Capture the cell that displays the provided text and extract its [X, Y] central coordinate. 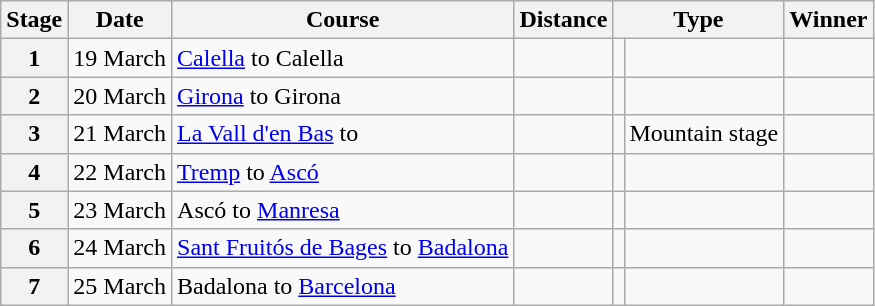
20 March [120, 96]
Stage [34, 20]
Mountain stage [704, 134]
Winner [828, 20]
3 [34, 134]
22 March [120, 172]
Calella to Calella [343, 58]
5 [34, 210]
23 March [120, 210]
Type [698, 20]
Ascó to Manresa [343, 210]
2 [34, 96]
24 March [120, 248]
7 [34, 286]
La Vall d'en Bas to [343, 134]
Sant Fruitós de Bages to Badalona [343, 248]
19 March [120, 58]
Distance [564, 20]
1 [34, 58]
Course [343, 20]
21 March [120, 134]
6 [34, 248]
Badalona to Barcelona [343, 286]
4 [34, 172]
25 March [120, 286]
Date [120, 20]
Girona to Girona [343, 96]
Tremp to Ascó [343, 172]
